Detect which cell encompasses the target text, then output its (x, y) center coordinate. 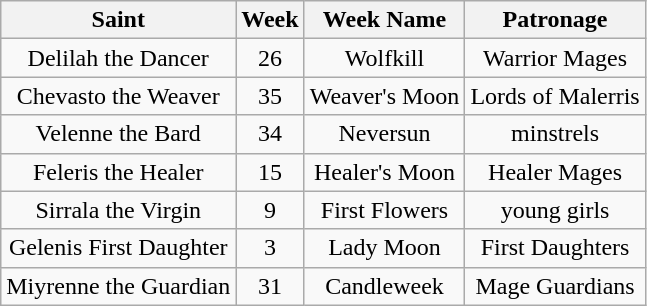
First Flowers (384, 210)
Warrior Mages (555, 58)
Week Name (384, 20)
First Daughters (555, 248)
26 (270, 58)
Weaver's Moon (384, 96)
Gelenis First Daughter (118, 248)
31 (270, 286)
Chevasto the Weaver (118, 96)
Miyrenne the Guardian (118, 286)
Delilah the Dancer (118, 58)
young girls (555, 210)
Patronage (555, 20)
Week (270, 20)
Velenne the Bard (118, 134)
9 (270, 210)
Lady Moon (384, 248)
34 (270, 134)
Neversun (384, 134)
Mage Guardians (555, 286)
3 (270, 248)
minstrels (555, 134)
Saint (118, 20)
Candleweek (384, 286)
35 (270, 96)
Healer's Moon (384, 172)
Healer Mages (555, 172)
Sirrala the Virgin (118, 210)
Feleris the Healer (118, 172)
15 (270, 172)
Wolfkill (384, 58)
Lords of Malerris (555, 96)
